For the text-containing cell, return its midpoint in (x, y) coordinate format. 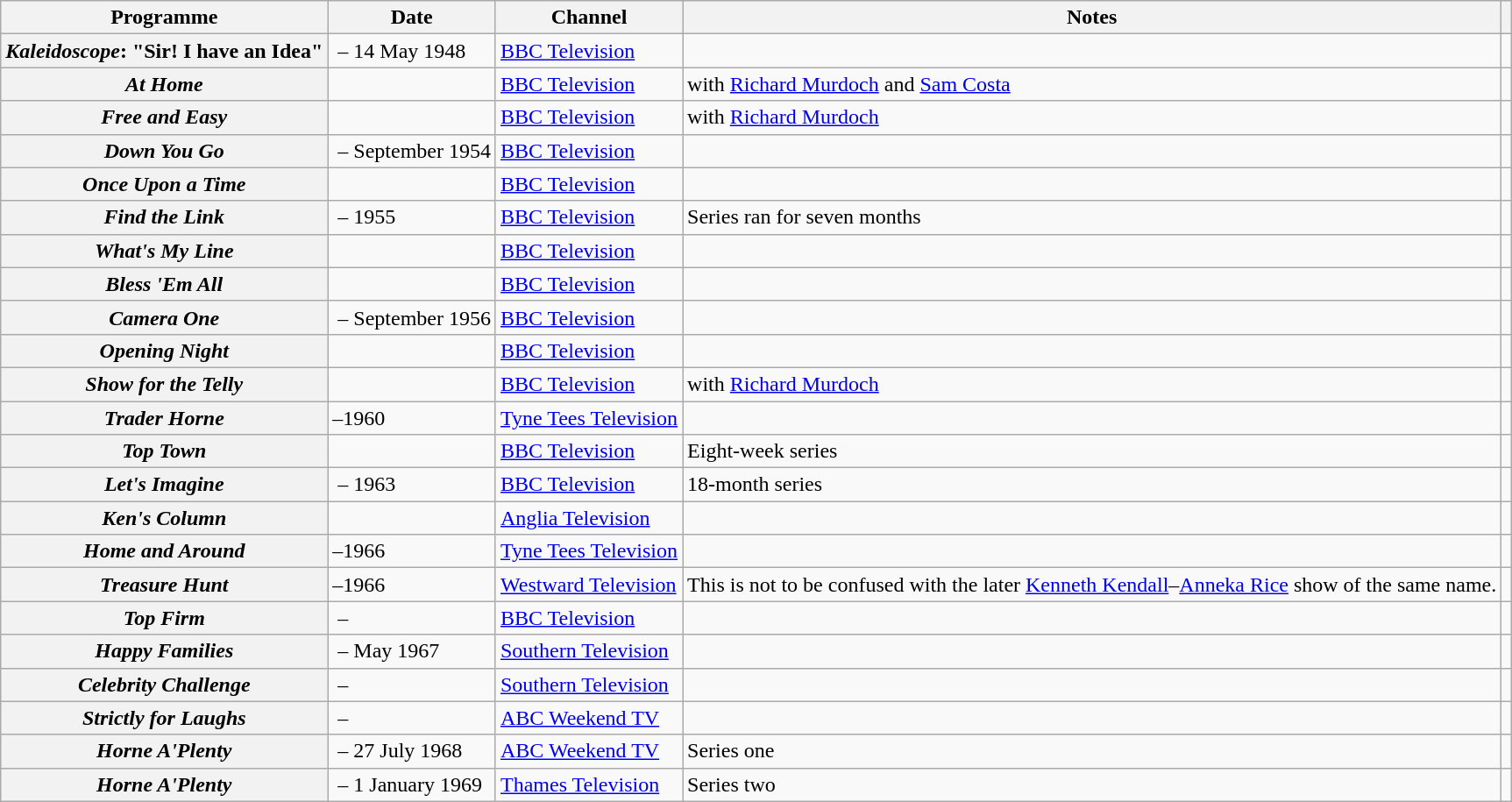
– 1963 (412, 485)
Thames Television (589, 784)
– September 1956 (412, 317)
– September 1954 (412, 151)
Camera One (165, 317)
This is not to be confused with the later Kenneth Kendall–Anneka Rice show of the same name. (1092, 585)
Down You Go (165, 151)
Anglia Television (589, 518)
Programme (165, 18)
Top Town (165, 451)
18-month series (1092, 485)
– May 1967 (412, 651)
Strictly for Laughs (165, 718)
Top Firm (165, 618)
with Richard Murdoch and Sam Costa (1092, 84)
Let's Imagine (165, 485)
–1960 (412, 418)
– 1 January 1969 (412, 784)
Home and Around (165, 551)
Find the Link (165, 217)
Westward Television (589, 585)
Ken's Column (165, 518)
Channel (589, 18)
Happy Families (165, 651)
Eight-week series (1092, 451)
Date (412, 18)
Free and Easy (165, 117)
At Home (165, 84)
Kaleidoscope: "Sir! I have an Idea" (165, 51)
What's My Line (165, 251)
Treasure Hunt (165, 585)
Bless 'Em All (165, 284)
Notes (1092, 18)
Show for the Telly (165, 384)
Series two (1092, 784)
– 1955 (412, 217)
– 27 July 1968 (412, 751)
Celebrity Challenge (165, 685)
Series one (1092, 751)
Once Upon a Time (165, 184)
Opening Night (165, 351)
– 14 May 1948 (412, 51)
Trader Horne (165, 418)
Series ran for seven months (1092, 217)
